Return the (x, y) coordinate for the center point of the cell that contains the specified text.  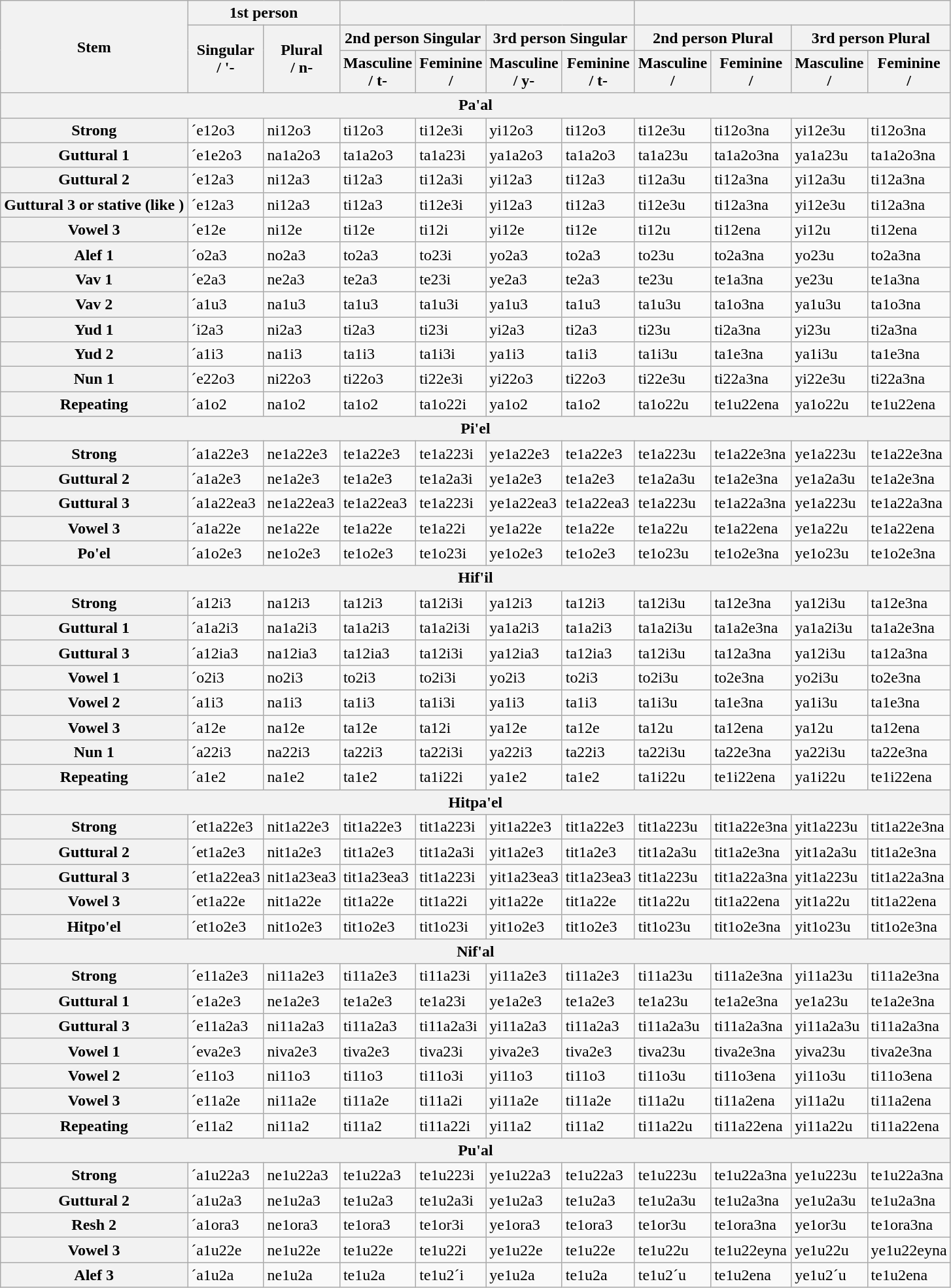
yi12o3 (524, 130)
ye1u22u (829, 1250)
Alef 1 (94, 254)
ti23u (672, 329)
to2i3u (672, 677)
te1u2a3i (451, 1200)
Alef 3 (94, 1275)
1st person (264, 13)
Nif'al (475, 951)
yo2i3u (829, 677)
ta1u3i (451, 304)
´et1a22ea3 (226, 877)
yit1a23ea3 (524, 877)
ya1a2o3 (524, 155)
tit1a2a3u (672, 852)
ye23u (829, 279)
yit1a22e3 (524, 827)
ni2a3 (302, 329)
na1a2o3 (302, 155)
yi11a2a3 (524, 1026)
yi22e3u (829, 379)
ye2a3 (524, 279)
´a1o2e3 (226, 553)
Yud 1 (94, 329)
ti12u (672, 229)
´et1a2e3 (226, 852)
na1u3 (302, 304)
yi22o3 (524, 379)
nit1a23ea3 (302, 877)
ye1a22e (524, 528)
Pu'al (475, 1151)
na12e (302, 728)
3rd person Plural (871, 38)
na1a2i3 (302, 628)
ya1u3 (524, 304)
ne2a3 (302, 279)
yi23u (829, 329)
te1a22u (672, 528)
´a1a22e3 (226, 454)
´a1a2e3 (226, 479)
yit1a2e3 (524, 852)
´a1u2a (226, 1275)
Po'el (94, 553)
ye1u2a (524, 1275)
´e11o3 (226, 1076)
ne1a22e3 (302, 454)
na1o2 (302, 404)
yo23u (829, 254)
tiva23i (451, 1051)
3rd person Singular (560, 38)
ya12ia3 (524, 652)
ta1a2i3i (451, 628)
ni11a2 (302, 1125)
´a1u2a3 (226, 1200)
te1u2´i (451, 1275)
´a1a22e (226, 528)
yi2a3 (524, 329)
´et1a22e (226, 902)
´a12ia3 (226, 652)
Hitpa'el (475, 802)
yi11a2u (829, 1100)
ti11a22u (672, 1125)
na22i3 (302, 753)
ta22i3u (672, 753)
ta12i (451, 728)
na12ia3 (302, 652)
yit1a22u (829, 902)
ti23i (451, 329)
´a12e (226, 728)
ya1o22u (829, 404)
´a1u3 (226, 304)
ye1a2a3u (829, 479)
ti11a2a3i (451, 1026)
´e11a2e3 (226, 976)
Yud 2 (94, 354)
´a1o2 (226, 404)
yi11a23u (829, 976)
ya22i3u (829, 753)
ni12e (302, 229)
´e22o3 (226, 379)
te1a23i (451, 1001)
ti11a22i (451, 1125)
´e1a2e3 (226, 1001)
ta1a23i (451, 155)
ne1u22e (302, 1250)
Stem (94, 47)
ya1a23u (829, 155)
yi11a2e3 (524, 976)
´a1u22e (226, 1250)
ye1a22ea3 (524, 503)
yi11a2e (524, 1100)
ya22i3 (524, 753)
tiva23u (672, 1051)
ye1u22eyna (909, 1250)
ye1u223u (829, 1176)
ye1a22u (829, 528)
te1u2a3u (672, 1200)
nit1o2e3 (302, 926)
ta1a2i3u (672, 628)
´e11a2 (226, 1125)
ya1e2 (524, 777)
niva2e3 (302, 1051)
yiva2e3 (524, 1051)
te1u2´u (672, 1275)
ta1o22u (672, 404)
nit1a2e3 (302, 852)
Masculine/ y- (524, 72)
no2i3 (302, 677)
te1u22i (451, 1250)
yi12u (829, 229)
tit1a2a3i (451, 852)
´et1o2e3 (226, 926)
´a12i3 (226, 603)
Plural/ n- (302, 59)
´e1e2o3 (226, 155)
yit1a2a3u (829, 852)
´e11a2e (226, 1100)
ne1u22a3 (302, 1176)
na12i3 (302, 603)
ni11a2e3 (302, 976)
ti22e3i (451, 379)
to23i (451, 254)
yit1o23u (829, 926)
Pa'al (475, 105)
yi12a3u (829, 180)
yi11a2 (524, 1125)
ya1a2i3u (829, 628)
´o2i3 (226, 677)
ti11o3u (672, 1076)
nit1a22e3 (302, 827)
´a1u22a3 (226, 1176)
Pi'el (475, 429)
to2i3i (451, 677)
Vav 2 (94, 304)
tit1o23u (672, 926)
no2a3 (302, 254)
ya1u3u (829, 304)
yit1a22e (524, 902)
te1or3u (672, 1225)
ta1o22i (451, 404)
´a1a2i3 (226, 628)
to23u (672, 254)
ya12i3 (524, 603)
te23u (672, 279)
ta1a23u (672, 155)
ti12a3i (451, 180)
´e11a2a3 (226, 1026)
te1a2a3i (451, 479)
ne1u2a3 (302, 1200)
ya12e (524, 728)
ti22e3u (672, 379)
yi11a2a3u (829, 1026)
ye1or3u (829, 1225)
´o2a3 (226, 254)
ti11a2i (451, 1100)
yit1o2e3 (524, 926)
ya1o2 (524, 404)
tit1o23i (451, 926)
ye1o2e3 (524, 553)
te1or3i (451, 1225)
ti11a23i (451, 976)
Singular / '- (226, 59)
Hif'il (475, 578)
te1o23u (672, 553)
ta1i22i (451, 777)
ye1o23u (829, 553)
yo2a3 (524, 254)
ti11a23u (672, 976)
yi12e (524, 229)
´i2a3 (226, 329)
ne1o2e3 (302, 553)
te1a2a3u (672, 479)
ta12u (672, 728)
ti11o3i (451, 1076)
ne1a22e (302, 528)
ni12o3 (302, 130)
´a1a22ea3 (226, 503)
te23i (451, 279)
te1u22eyna (751, 1250)
ne1u2a (302, 1275)
´e2a3 (226, 279)
ye1a22e3 (524, 454)
ya12u (829, 728)
´a1ora3 (226, 1225)
ye1u2a3 (524, 1200)
ya1i22u (829, 777)
´e12o3 (226, 130)
yi11a22u (829, 1125)
Feminine/ t- (598, 72)
te1u223u (672, 1176)
Masculine/ t- (377, 72)
tit1a22u (672, 902)
Hitpo'el (94, 926)
yiva23u (829, 1051)
´eva2e3 (226, 1051)
ni11o3 (302, 1076)
te1a23u (672, 1001)
yi11o3 (524, 1076)
ne1ora3 (302, 1225)
ta22i3i (451, 753)
ye1a23u (829, 1001)
Vav 1 (94, 279)
´et1a22e3 (226, 827)
Resh 2 (94, 1225)
2nd person Plural (713, 38)
ye1u2a3u (829, 1200)
ti12i (451, 229)
yi11o3u (829, 1076)
yo2i3 (524, 677)
ti11a2u (672, 1100)
na1e2 (302, 777)
te1a22i (451, 528)
te1o23i (451, 553)
ta1u3u (672, 304)
ya1a2i3 (524, 628)
ti12a3u (672, 180)
ni11a2a3 (302, 1026)
ni11a2e (302, 1100)
´e12e (226, 229)
ne1a22ea3 (302, 503)
te1u22u (672, 1250)
ye1u2´u (829, 1275)
ti11a2a3u (672, 1026)
Guttural 3 or stative (like ) (94, 205)
2nd person Singular (412, 38)
ye1u22e (524, 1250)
ni22o3 (302, 379)
ta1i22u (672, 777)
te1u223i (451, 1176)
´a1e2 (226, 777)
´a22i3 (226, 753)
ye1u22a3 (524, 1176)
nit1a22e (302, 902)
tit1a22i (451, 902)
ye1ora3 (524, 1225)
